Detect which cell encompasses the target text, then output its (x, y) center coordinate. 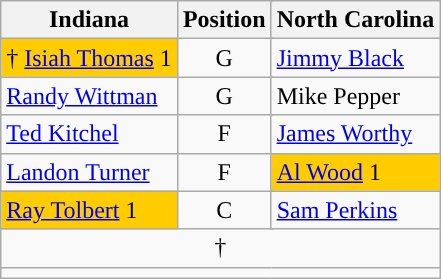
Randy Wittman (90, 96)
Ted Kitchel (90, 134)
Ray Tolbert 1 (90, 210)
Al Wood 1 (356, 172)
Position (224, 20)
James Worthy (356, 134)
Sam Perkins (356, 210)
Landon Turner (90, 172)
North Carolina (356, 20)
C (224, 210)
† Isiah Thomas 1 (90, 58)
Jimmy Black (356, 58)
† (220, 248)
Indiana (90, 20)
Mike Pepper (356, 96)
